Identify which cell holds the provided text, then report its [x, y] central coordinate. 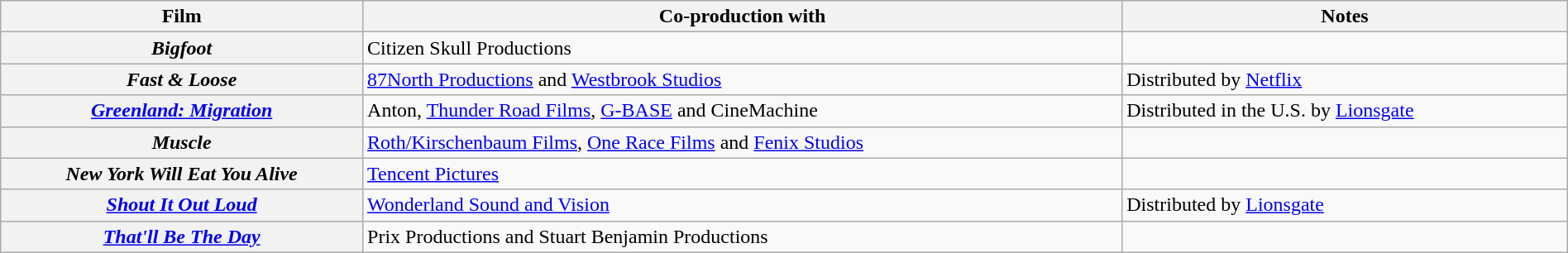
Film [182, 17]
Citizen Skull Productions [743, 48]
Co-production with [743, 17]
Muscle [182, 142]
Wonderland Sound and Vision [743, 205]
Anton, Thunder Road Films, G-BASE and CineMachine [743, 111]
Greenland: Migration [182, 111]
Distributed by Lionsgate [1345, 205]
Shout It Out Loud [182, 205]
That'll Be The Day [182, 236]
Tencent Pictures [743, 174]
New York Will Eat You Alive [182, 174]
Bigfoot [182, 48]
Fast & Loose [182, 79]
Distributed in the U.S. by Lionsgate [1345, 111]
Notes [1345, 17]
Roth/Kirschenbaum Films, One Race Films and Fenix Studios [743, 142]
Prix Productions and Stuart Benjamin Productions [743, 236]
87North Productions and Westbrook Studios [743, 79]
Distributed by Netflix [1345, 79]
